Return (x, y) of the center of cell containing provided text 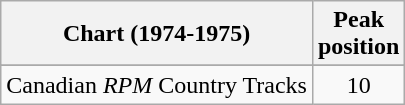
10 (358, 85)
Peakposition (358, 34)
Chart (1974-1975) (157, 34)
Canadian RPM Country Tracks (157, 85)
